Search for the cell housing the specified text and yield its [x, y] center coordinate. 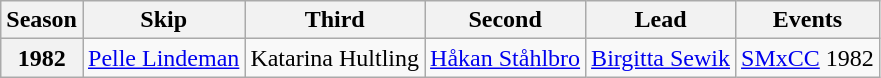
Håkan Ståhlbro [506, 58]
Second [506, 20]
SMxCC 1982 [808, 58]
Lead [661, 20]
Pelle Lindeman [163, 58]
Events [808, 20]
1982 [42, 58]
Third [335, 20]
Skip [163, 20]
Birgitta Sewik [661, 58]
Katarina Hultling [335, 58]
Season [42, 20]
